Return [X, Y] of the center of cell containing provided text 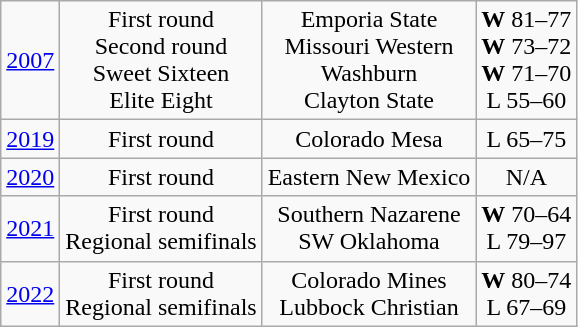
Southern NazareneSW Oklahoma [369, 228]
2022 [30, 294]
2019 [30, 139]
2007 [30, 60]
N/A [526, 177]
Colorado MinesLubbock Christian [369, 294]
Emporia StateMissouri WesternWashburnClayton State [369, 60]
L 65–75 [526, 139]
W 80–74L 67–69 [526, 294]
2021 [30, 228]
Colorado Mesa [369, 139]
First roundSecond roundSweet SixteenElite Eight [161, 60]
W 70–64L 79–97 [526, 228]
W 81–77W 73–72W 71–70L 55–60 [526, 60]
2020 [30, 177]
Eastern New Mexico [369, 177]
